Find where the given text appears and provide that cell's center as [X, Y] coordinate. 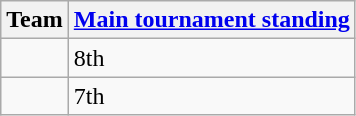
8th [212, 58]
7th [212, 96]
Team [35, 20]
Main tournament standing [212, 20]
